Output the [X, Y] coordinate of the center of the cell containing the given text.  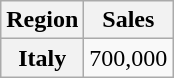
700,000 [128, 58]
Italy [42, 58]
Region [42, 20]
Sales [128, 20]
